Output the [X, Y] coordinate of the center of the cell containing the given text.  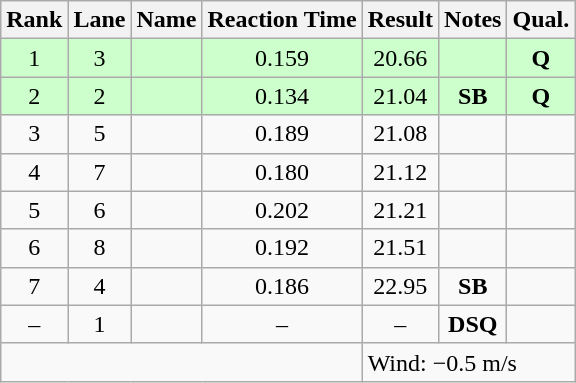
8 [100, 248]
21.08 [400, 134]
0.192 [282, 248]
21.21 [400, 210]
0.202 [282, 210]
DSQ [473, 324]
Lane [100, 20]
0.186 [282, 286]
0.159 [282, 58]
21.51 [400, 248]
20.66 [400, 58]
Qual. [541, 20]
21.04 [400, 96]
Name [166, 20]
Rank [34, 20]
21.12 [400, 172]
Result [400, 20]
Reaction Time [282, 20]
0.189 [282, 134]
Notes [473, 20]
0.180 [282, 172]
22.95 [400, 286]
Wind: −0.5 m/s [468, 362]
0.134 [282, 96]
